Detect which cell encompasses the target text, then output its (X, Y) center coordinate. 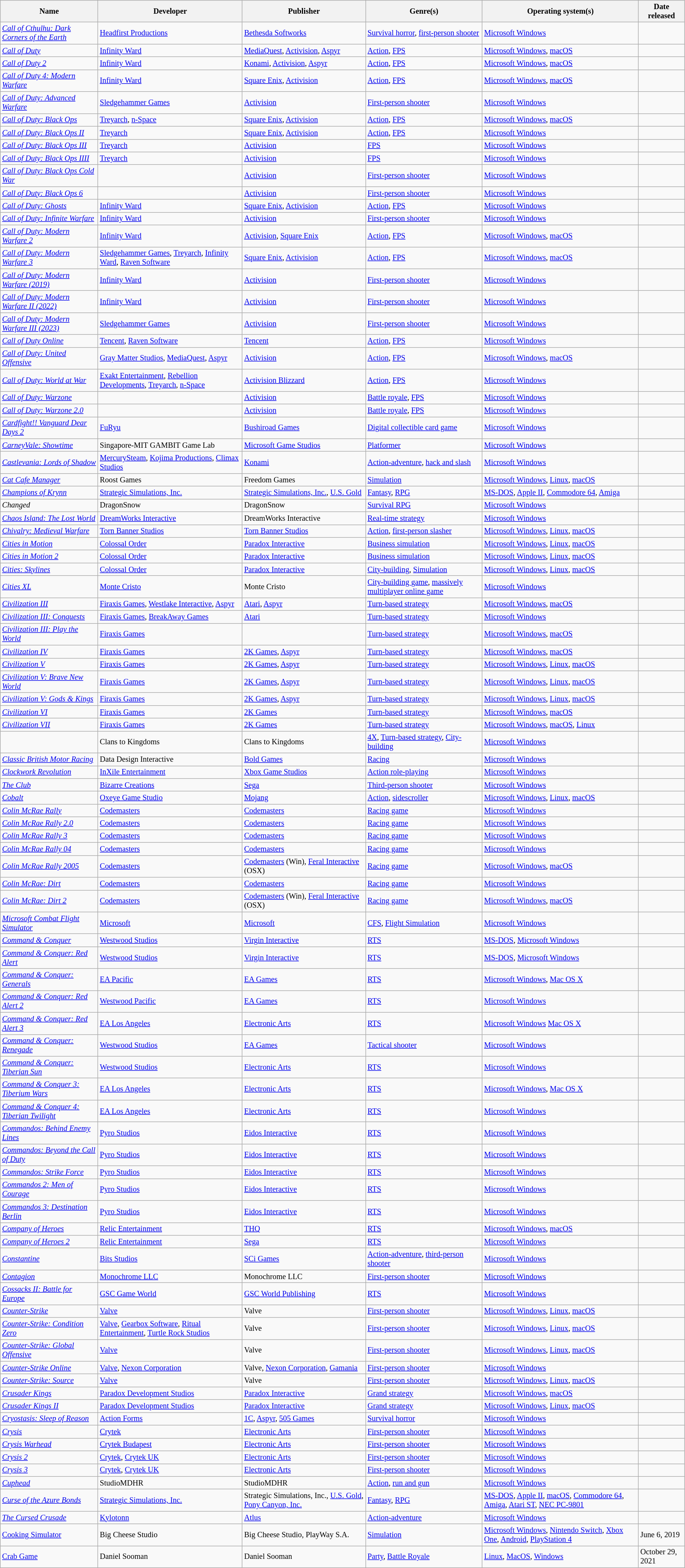
Data Design Interactive (170, 759)
EA Pacific (170, 980)
Command & Conquer: Renegade (49, 1045)
Call of Duty: Modern Warfare (2019) (49, 280)
MS-DOS, Apple II, macOS, Commodore 64, Amiga, Atari ST, NEC PC-9801 (560, 1500)
Colin McRae: Dirt 2 (49, 901)
MS-DOS, Apple II, Commodore 64, Amiga (560, 493)
Call of Duty: Modern Warfare II (2022) (49, 301)
Real-time strategy (424, 518)
Contagion (49, 1276)
Firaxis Games, Westlake Interactive, Aspyr (170, 604)
Tencent, Raven Software (170, 341)
Freedom Games (304, 480)
Civilization VII (49, 725)
CFS, Flight Simulation (424, 923)
Civilization V (49, 664)
MediaQuest, Activision, Aspyr (304, 51)
Call of Duty: Black Ops IIII (49, 158)
Cities: Skylines (49, 569)
Civilization V: Gods & Kings (49, 699)
Publisher (304, 11)
Name (49, 11)
Xbox Game Studios (304, 772)
Developer (170, 11)
June 6, 2019 (661, 1535)
Action role-playing (424, 772)
Clockwork Revolution (49, 772)
Activision Blizzard (304, 380)
Colin McRae Rally 3 (49, 836)
Party, Battle Royale (424, 1557)
Konami, Activision, Aspyr (304, 63)
Colin McRae Rally 2005 (49, 866)
Big Cheese Studio, PlayWay S.A. (304, 1535)
Call of Duty: Black Ops 6 (49, 193)
Cuphead (49, 1483)
October 29, 2021 (661, 1557)
Call of Duty: Warzone 2.0 (49, 410)
Gray Matter Studios, MediaQuest, Aspyr (170, 358)
Cobalt (49, 798)
MercurySteam, Kojima Productions, Climax Studios (170, 462)
Microsoft Combat Flight Simulator (49, 923)
Operating system(s) (560, 11)
Command & Conquer: Red Alert (49, 958)
Civilization III: Play the World (49, 634)
Survival RPG (424, 505)
Call of Duty 4: Modern Warfare (49, 81)
Call of Duty: Ghosts (49, 206)
Colin McRae Rally 2.0 (49, 823)
4X, Turn-based strategy, City-building (424, 742)
Call of Duty: Modern Warfare III (2023) (49, 323)
Bits Studios (170, 1259)
Counter-Strike Online (49, 1368)
Survival horror (424, 1419)
Counter-Strike: Source (49, 1380)
Cardfight!! Vanguard Dear Days 2 (49, 428)
Call of Duty: Black Ops (49, 120)
Curse of the Azure Bonds (49, 1500)
Roost Games (170, 480)
Crysis Warhead (49, 1444)
Civilization III: Conquests (49, 617)
Call of Duty: Black Ops III (49, 146)
Crysis 2 (49, 1457)
Crysis (49, 1432)
Oxeye Game Studio (170, 798)
Call of Cthulhu: Dark Corners of the Earth (49, 33)
Cities in Motion 2 (49, 556)
Counter-Strike: Condition Zero (49, 1329)
Command & Conquer: Red Alert 3 (49, 1023)
Command & Conquer: Generals (49, 980)
Commandos 3: Destination Berlin (49, 1211)
Chivalry: Medieval Warfare (49, 531)
Third-person shooter (424, 785)
Command & Conquer: Red Alert 2 (49, 1001)
Call of Duty (49, 51)
Commandos: Beyond the Call of Duty (49, 1155)
GSC Game World (170, 1294)
Civilization VI (49, 712)
Crytek (170, 1432)
Action-adventure, third-person shooter (424, 1259)
Civilization IV (49, 652)
THQ (304, 1229)
Company of Heroes 2 (49, 1241)
Commandos 2: Men of Courage (49, 1189)
GSC World Publishing (304, 1294)
Survival horror, first-person shooter (424, 33)
Strategic Simulations, Inc., U.S. Gold, Pony Canyon, Inc. (304, 1500)
Call of Duty 2 (49, 63)
1C, Aspyr, 505 Games (304, 1419)
Big Cheese Studio (170, 1535)
Call of Duty: United Offensive (49, 358)
Konami (304, 462)
The Cursed Crusade (49, 1517)
Call of Duty: Infinite Warfare (49, 219)
Linux, MacOS, Windows (560, 1557)
Mojang (304, 798)
Exakt Entertainment, Rebellion Developments, Treyarch, n-Space (170, 380)
Champions of Krynn (49, 493)
Cryostasis: Sleep of Reason (49, 1419)
Firaxis Games, BreakAway Games (170, 617)
Crysis 3 (49, 1470)
Command & Conquer (49, 940)
Company of Heroes (49, 1229)
Call of Duty: Advanced Warfare (49, 103)
Call of Duty: Black Ops II (49, 133)
Call of Duty: Modern Warfare 3 (49, 258)
FuRyu (170, 428)
Call of Duty Online (49, 341)
Tactical shooter (424, 1045)
Call of Duty: Modern Warfare 2 (49, 236)
Call of Duty: Warzone (49, 398)
Bold Games (304, 759)
Kylotonn (170, 1517)
Atari (304, 617)
City-building, Simulation (424, 569)
CarneyVale: Showtime (49, 445)
Action Forms (170, 1419)
Digital collectible card game (424, 428)
Microsoft Windows, Nintendo Switch, Xbox One, Android, PlayStation 4 (560, 1535)
Valve, Nexon Corporation (170, 1368)
Cossacks II: Battle for Europe (49, 1294)
Call of Duty: Black Ops Cold War (49, 176)
Colin McRae Rally 04 (49, 849)
Castlevania: Lords of Shadow (49, 462)
The Club (49, 785)
Counter-Strike (49, 1311)
Westwood Pacific (170, 1001)
Action-adventure (424, 1517)
Action, run and gun (424, 1483)
Platformer (424, 445)
Microsoft Game Studios (304, 445)
Crab Game (49, 1557)
Date released (661, 11)
Cities in Motion (49, 544)
Chaos Island: The Lost World (49, 518)
Racing (424, 759)
Singapore-MIT GAMBIT Game Lab (170, 445)
Microsoft Windows, macOS, Linux (560, 725)
Bushiroad Games (304, 428)
Crusader Kings (49, 1393)
Classic British Motor Racing (49, 759)
Atari, Aspyr (304, 604)
Headfirst Productions (170, 33)
Action, sidescroller (424, 798)
Command & Conquer: Tiberian Sun (49, 1067)
Treyarch, n-Space (170, 120)
City-building game, massively multiplayer online game (424, 587)
Microsoft Windows Mac OS X (560, 1023)
Commandos: Behind Enemy Lines (49, 1133)
Cooking Simulator (49, 1535)
Civilization III (49, 604)
Command & Conquer 4: Tiberian Twilight (49, 1111)
InXile Entertainment (170, 772)
Cat Cafe Manager (49, 480)
Cities XL (49, 587)
Valve, Gearbox Software, Ritual Entertainment, Turtle Rock Studios (170, 1329)
Crusader Kings II (49, 1406)
Bizarre Creations (170, 785)
Counter-Strike: Global Offensive (49, 1350)
SCi Games (304, 1259)
Colin McRae: Dirt (49, 883)
Colin McRae Rally (49, 810)
Civilization V: Brave New World (49, 682)
Genre(s) (424, 11)
Call of Duty: World at War (49, 380)
Bethesda Softworks (304, 33)
Constantine (49, 1259)
Valve, Nexon Corporation, Gamania (304, 1368)
Changed (49, 505)
Action, first-person slasher (424, 531)
Tencent (304, 341)
Commandos: Strike Force (49, 1172)
Strategic Simulations, Inc., U.S. Gold (304, 493)
Crytek Budapest (170, 1444)
Action-adventure, hack and slash (424, 462)
Activision, Square Enix (304, 236)
Sledgehammer Games, Treyarch, Infinity Ward, Raven Software (170, 258)
Atlus (304, 1517)
Command & Conquer 3: Tiberium Wars (49, 1089)
